Pinpoint the cell where the given text exists, returning its (X, Y) midpoint coordinate. 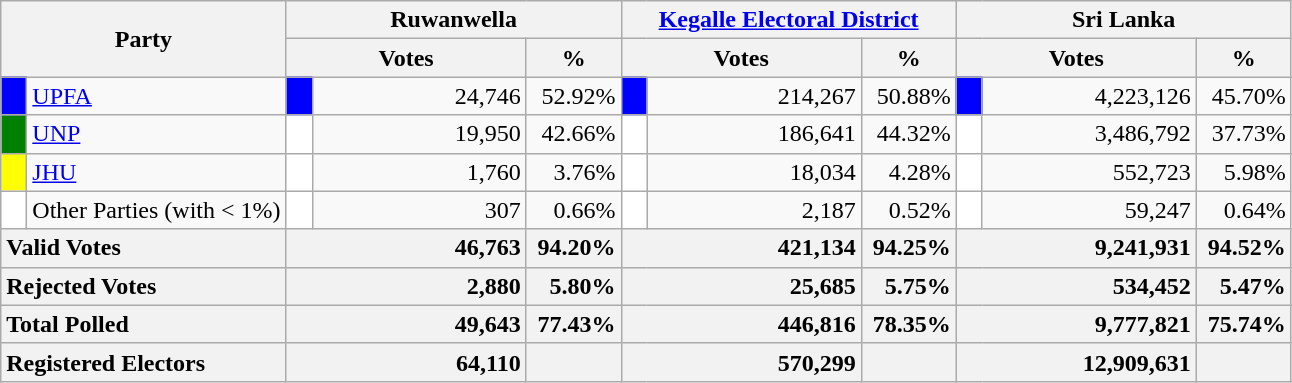
Party (144, 39)
JHU (156, 172)
44.32% (908, 134)
25,685 (741, 286)
3,486,792 (1089, 134)
307 (419, 210)
5.80% (574, 286)
0.52% (908, 210)
45.70% (1244, 96)
50.88% (908, 96)
4,223,126 (1089, 96)
Ruwanwella (454, 20)
0.64% (1244, 210)
186,641 (754, 134)
3.76% (574, 172)
UPFA (156, 96)
4.28% (908, 172)
0.66% (574, 210)
42.66% (574, 134)
46,763 (406, 248)
94.20% (574, 248)
77.43% (574, 324)
5.75% (908, 286)
59,247 (1089, 210)
19,950 (419, 134)
49,643 (406, 324)
Valid Votes (144, 248)
75.74% (1244, 324)
552,723 (1089, 172)
Other Parties (with < 1%) (156, 210)
12,909,631 (1076, 362)
94.52% (1244, 248)
9,777,821 (1076, 324)
534,452 (1076, 286)
Kegalle Electoral District (788, 20)
5.47% (1244, 286)
570,299 (741, 362)
Registered Electors (144, 362)
78.35% (908, 324)
9,241,931 (1076, 248)
UNP (156, 134)
2,187 (754, 210)
64,110 (406, 362)
94.25% (908, 248)
214,267 (754, 96)
2,880 (406, 286)
18,034 (754, 172)
Total Polled (144, 324)
24,746 (419, 96)
Sri Lanka (1124, 20)
446,816 (741, 324)
421,134 (741, 248)
37.73% (1244, 134)
52.92% (574, 96)
5.98% (1244, 172)
1,760 (419, 172)
Rejected Votes (144, 286)
